Return the [X, Y] coordinate for the center point of the cell that contains the specified text.  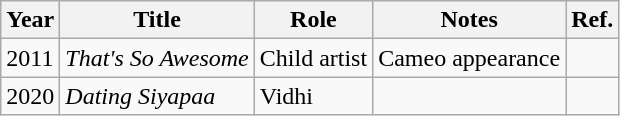
Year [30, 20]
Ref. [592, 20]
2011 [30, 58]
Role [313, 20]
2020 [30, 96]
Notes [470, 20]
Vidhi [313, 96]
Dating Siyapaa [157, 96]
Child artist [313, 58]
Cameo appearance [470, 58]
That's So Awesome [157, 58]
Title [157, 20]
